Capture the cell that displays the provided text and extract its (x, y) central coordinate. 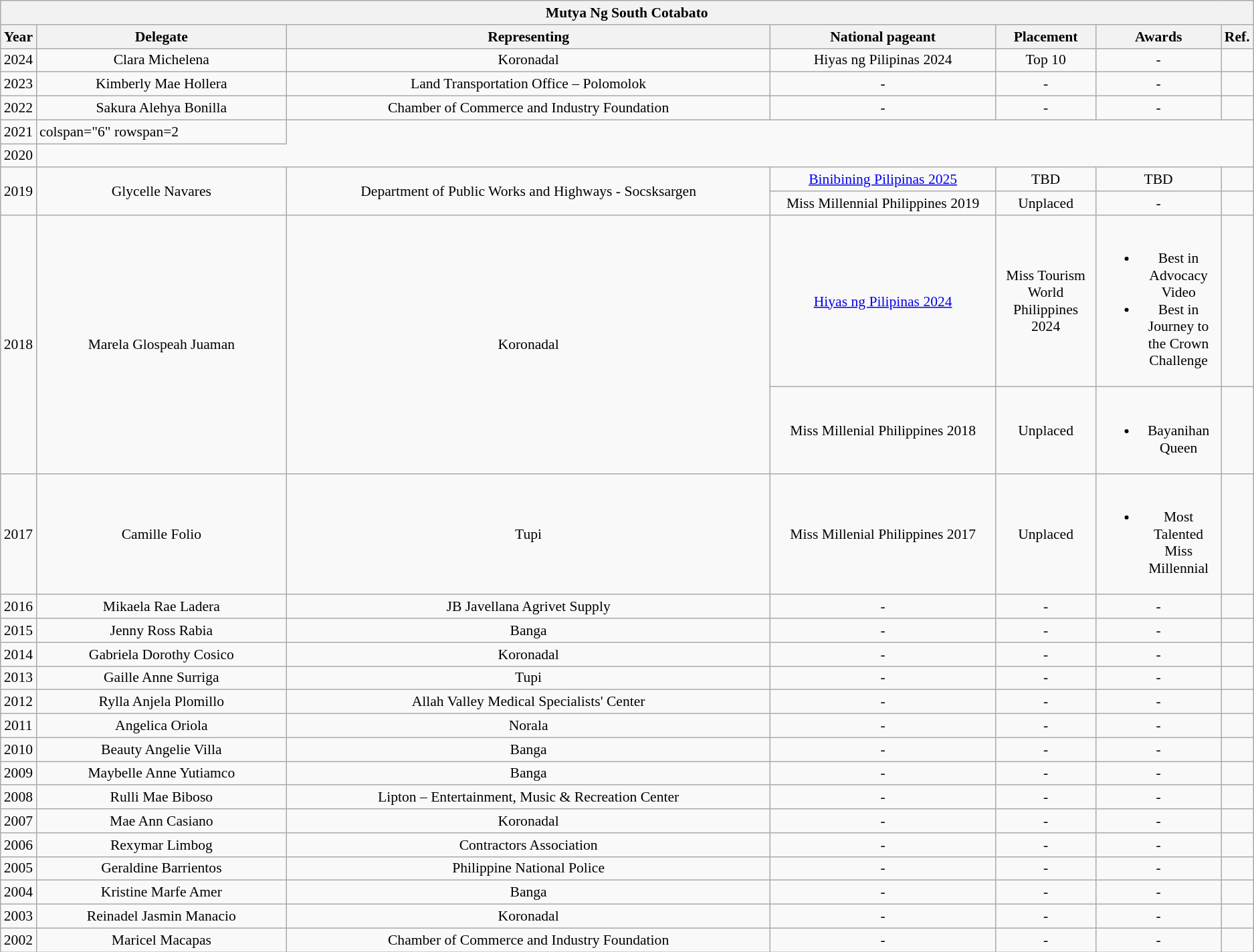
2003 (19, 916)
Gaille Anne Surriga (162, 678)
Norala (528, 725)
JB Javellana Agrivet Supply (528, 606)
2010 (19, 749)
2009 (19, 773)
2023 (19, 84)
Angelica Oriola (162, 725)
Year (19, 36)
Rylla Anjela Plomillo (162, 702)
2019 (19, 191)
Maricel Macapas (162, 940)
Mutya Ng South Cotabato (627, 13)
National pageant (883, 36)
Geraldine Barrientos (162, 868)
Kimberly Mae Hollera (162, 84)
Delegate (162, 36)
2017 (19, 533)
Gabriela Dorothy Cosico (162, 654)
2014 (19, 654)
2006 (19, 845)
2011 (19, 725)
Kristine Marfe Amer (162, 892)
Philippine National Police (528, 868)
Miss Millenial Philippines 2018 (883, 431)
2012 (19, 702)
Ref. (1237, 36)
2013 (19, 678)
2016 (19, 606)
Rexymar Limbog (162, 845)
Sakura Alehya Bonilla (162, 108)
Placement (1046, 36)
Most Talented Miss Millennial (1158, 533)
2005 (19, 868)
Top 10 (1046, 60)
Mikaela Rae Ladera (162, 606)
Jenny Ross Rabia (162, 630)
Binibining Pilipinas 2025 (883, 179)
colspan="6" rowspan=2 (162, 132)
Bayanihan Queen (1158, 431)
Awards (1158, 36)
Allah Valley Medical Specialists' Center (528, 702)
2020 (19, 155)
Department of Public Works and Highways - Socsksargen (528, 191)
Land Transportation Office – Polomolok (528, 84)
2004 (19, 892)
Maybelle Anne Yutiamco (162, 773)
2021 (19, 132)
2008 (19, 797)
Lipton – Entertainment, Music & Recreation Center (528, 797)
Representing (528, 36)
Rulli Mae Biboso (162, 797)
2015 (19, 630)
Camille Folio (162, 533)
2024 (19, 60)
Miss Millennial Philippines 2019 (883, 203)
Mae Ann Casiano (162, 821)
2002 (19, 940)
Marela Glospeah Juaman (162, 344)
Beauty Angelie Villa (162, 749)
Miss Tourism World Philippines 2024 (1046, 301)
Clara Michelena (162, 60)
Contractors Association (528, 845)
Best in Advocacy VideoBest in Journey to the Crown Challenge (1158, 301)
2018 (19, 344)
Miss Millenial Philippines 2017 (883, 533)
Glycelle Navares (162, 191)
2007 (19, 821)
Reinadel Jasmin Manacio (162, 916)
2022 (19, 108)
